Determine the [x, y] coordinate at the center of the cell enclosing the given text.  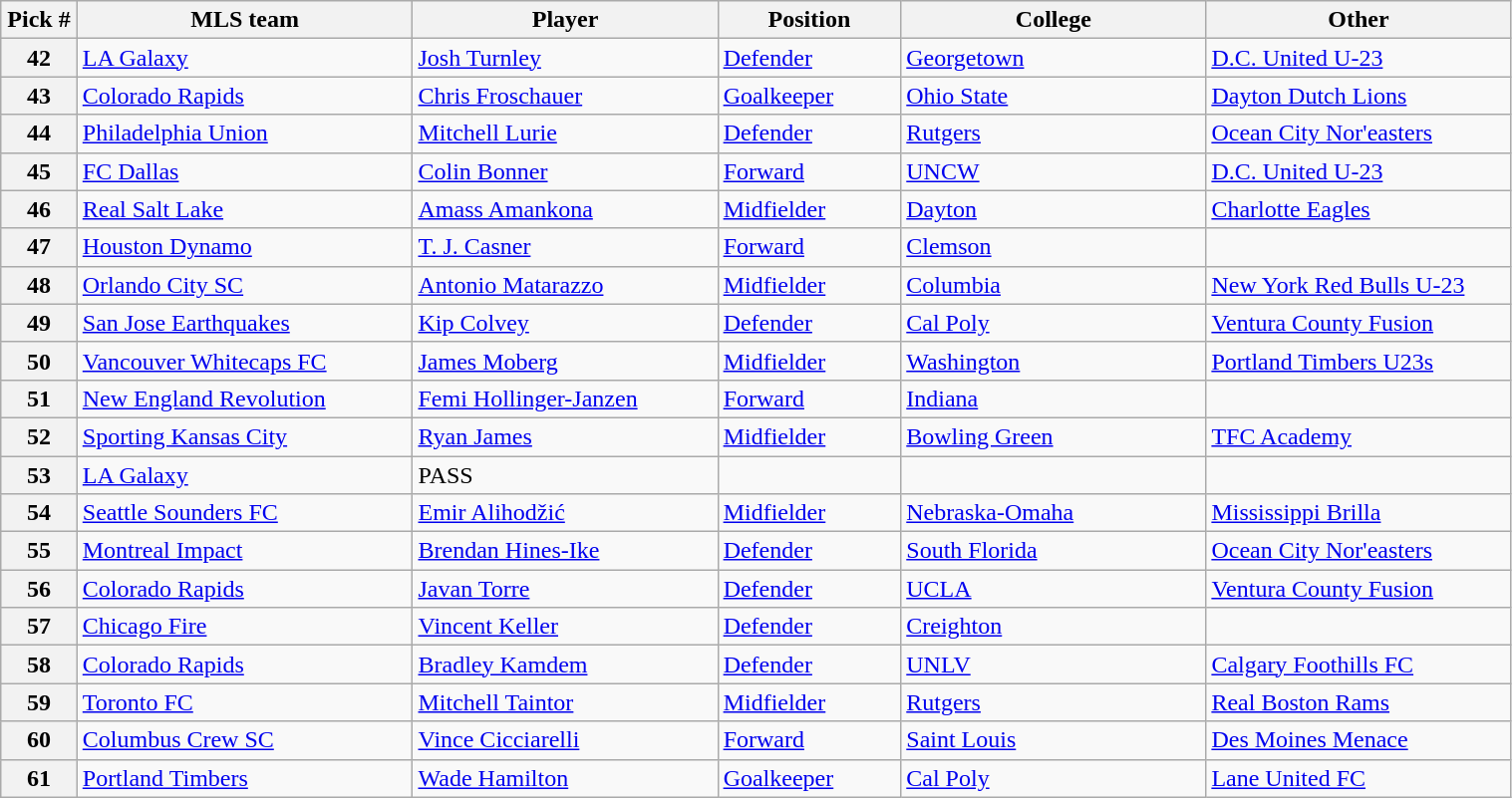
Dayton [1054, 209]
Indiana [1054, 399]
Mississippi Brilla [1359, 513]
Vancouver Whitecaps FC [245, 361]
MLS team [245, 20]
Washington [1054, 361]
Columbus Crew SC [245, 740]
Other [1359, 20]
San Jose Earthquakes [245, 323]
43 [39, 96]
Portland Timbers [245, 778]
Lane United FC [1359, 778]
Javan Torre [565, 589]
Antonio Matarazzo [565, 285]
52 [39, 436]
UNLV [1054, 665]
Femi Hollinger-Janzen [565, 399]
James Moberg [565, 361]
Philadelphia Union [245, 133]
Emir Alihodžić [565, 513]
Calgary Foothills FC [1359, 665]
55 [39, 551]
Position [809, 20]
Orlando City SC [245, 285]
60 [39, 740]
UNCW [1054, 171]
Bowling Green [1054, 436]
Vincent Keller [565, 627]
Montreal Impact [245, 551]
56 [39, 589]
PASS [565, 475]
Chris Froschauer [565, 96]
FC Dallas [245, 171]
Brendan Hines-Ike [565, 551]
Real Boston Rams [1359, 702]
Creighton [1054, 627]
Ryan James [565, 436]
South Florida [1054, 551]
Houston Dynamo [245, 247]
College [1054, 20]
Real Salt Lake [245, 209]
Josh Turnley [565, 58]
44 [39, 133]
50 [39, 361]
Bradley Kamdem [565, 665]
Columbia [1054, 285]
48 [39, 285]
47 [39, 247]
53 [39, 475]
Toronto FC [245, 702]
Seattle Sounders FC [245, 513]
54 [39, 513]
Saint Louis [1054, 740]
Chicago Fire [245, 627]
Nebraska-Omaha [1054, 513]
59 [39, 702]
Des Moines Menace [1359, 740]
Portland Timbers U23s [1359, 361]
Clemson [1054, 247]
T. J. Casner [565, 247]
Mitchell Taintor [565, 702]
UCLA [1054, 589]
Sporting Kansas City [245, 436]
Ohio State [1054, 96]
Charlotte Eagles [1359, 209]
Kip Colvey [565, 323]
New England Revolution [245, 399]
Georgetown [1054, 58]
51 [39, 399]
Mitchell Lurie [565, 133]
Dayton Dutch Lions [1359, 96]
61 [39, 778]
49 [39, 323]
57 [39, 627]
TFC Academy [1359, 436]
Colin Bonner [565, 171]
Wade Hamilton [565, 778]
Pick # [39, 20]
45 [39, 171]
46 [39, 209]
58 [39, 665]
42 [39, 58]
Amass Amankona [565, 209]
Vince Cicciarelli [565, 740]
New York Red Bulls U-23 [1359, 285]
Player [565, 20]
